Find where the given text appears and provide that cell's center as (x, y) coordinate. 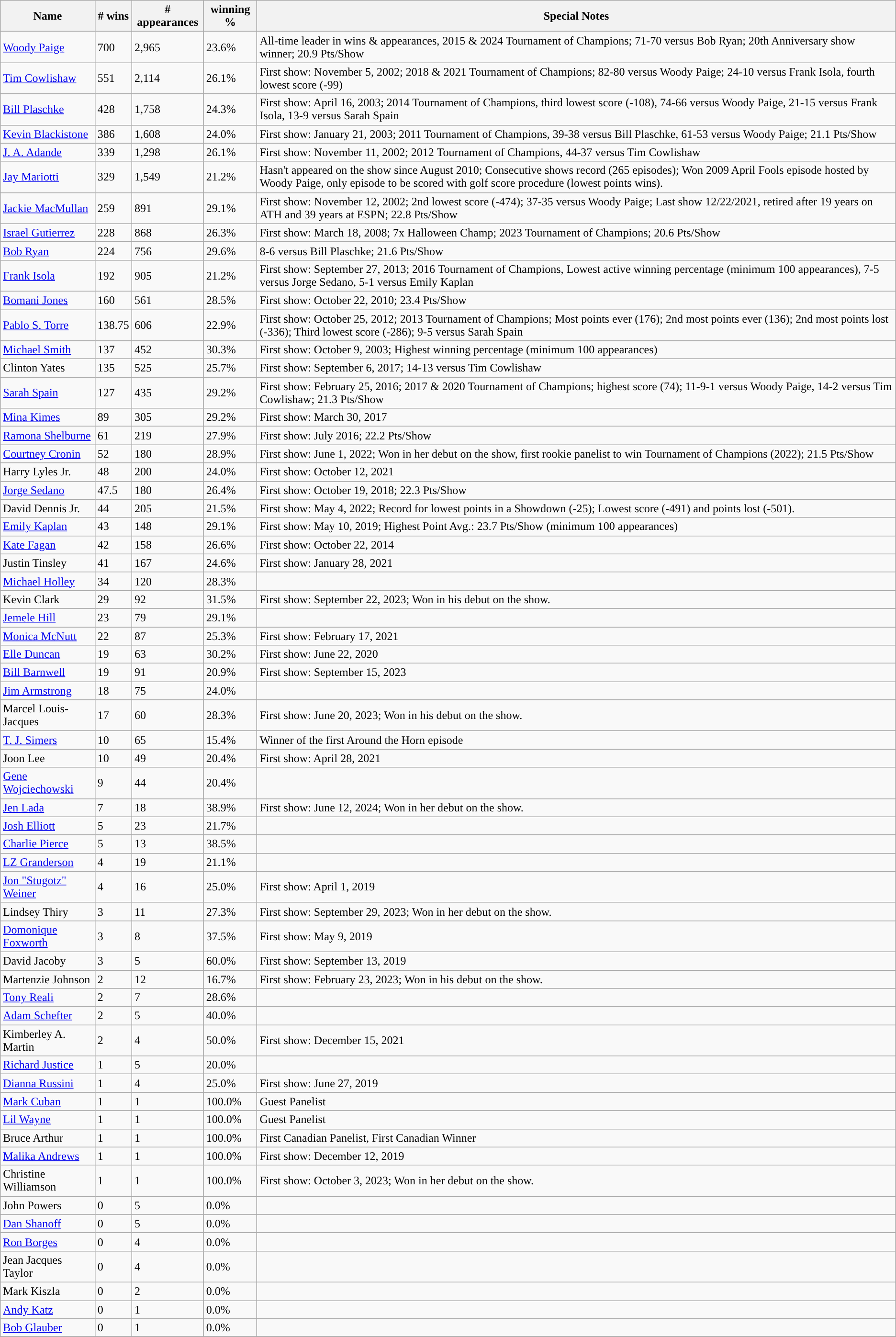
Jemele Hill (48, 618)
22 (113, 636)
1,298 (168, 152)
228 (113, 233)
167 (168, 563)
First show: January 21, 2003; 2011 Tournament of Champions, 39-38 versus Bill Plaschke, 61-53 versus Woody Paige; 21.1 Pts/Show (576, 134)
Special Notes (576, 16)
Dan Shanoff (48, 1224)
Pablo S. Torre (48, 325)
42 (113, 545)
First show: October 22, 2014 (576, 545)
192 (113, 276)
259 (113, 208)
28.6% (230, 998)
24.6% (230, 563)
9 (113, 783)
Jim Armstrong (48, 691)
Israel Gutierrez (48, 233)
37.5% (230, 936)
Jon "Stugotz" Weiner (48, 887)
1,758 (168, 109)
13 (168, 844)
50.0% (230, 1041)
127 (113, 393)
386 (113, 134)
First show: February 23, 2023; Won in his debut on the show. (576, 979)
Emily Kaplan (48, 527)
First show: June 20, 2023; Won in his debut on the show. (576, 715)
87 (168, 636)
905 (168, 276)
21.7% (230, 826)
12 (168, 979)
Jorge Sedano (48, 490)
38.9% (230, 808)
Dianna Russini (48, 1083)
Monica McNutt (48, 636)
First show: March 18, 2008; 7x Halloween Champ; 2023 Tournament of Champions; 20.6 Pts/Show (576, 233)
428 (113, 109)
868 (168, 233)
LZ Granderson (48, 862)
92 (168, 599)
52 (113, 454)
1,549 (168, 177)
26.4% (230, 490)
First show: October 3, 2023; Won in her debut on the show. (576, 1180)
Mark Kiszla (48, 1291)
21.5% (230, 508)
28.9% (230, 454)
11 (168, 911)
Jean Jacques Taylor (48, 1267)
22.9% (230, 325)
551 (113, 79)
Justin Tinsley (48, 563)
Charlie Pierce (48, 844)
Lil Wayne (48, 1120)
148 (168, 527)
Marcel Louis-Jacques (48, 715)
Jackie MacMullan (48, 208)
Jen Lada (48, 808)
Kevin Blackistone (48, 134)
27.9% (230, 436)
Mark Cuban (48, 1101)
60.0% (230, 961)
25.7% (230, 368)
First show: October 9, 2003; Highest winning percentage (minimum 100 appearances) (576, 350)
First show: December 15, 2021 (576, 1041)
756 (168, 251)
Bruce Arthur (48, 1138)
17 (113, 715)
Ron Borges (48, 1242)
First show: October 22, 2010; 23.4 Pts/Show (576, 300)
34 (113, 581)
David Jacoby (48, 961)
First show: January 28, 2021 (576, 563)
Winner of the first Around the Horn episode (576, 740)
60 (168, 715)
Martenzie Johnson (48, 979)
20.0% (230, 1065)
20.9% (230, 673)
First Canadian Panelist, First Canadian Winner (576, 1138)
Bob Glauber (48, 1328)
Bomani Jones (48, 300)
Kimberley A. Martin (48, 1041)
First show: May 10, 2019; Highest Point Avg.: 23.7 Pts/Show (minimum 100 appearances) (576, 527)
1,608 (168, 134)
43 (113, 527)
224 (113, 251)
79 (168, 618)
49 (168, 758)
700 (113, 47)
16.7% (230, 979)
Christine Williamson (48, 1180)
205 (168, 508)
339 (113, 152)
First show: September 13, 2019 (576, 961)
91 (168, 673)
61 (113, 436)
First show: November 5, 2002; 2018 & 2021 Tournament of Champions; 82-80 versus Woody Paige; 24-10 versus Frank Isola, fourth lowest score (-99) (576, 79)
Kate Fagan (48, 545)
Frank Isola (48, 276)
Bill Barnwell (48, 673)
Elle Duncan (48, 654)
561 (168, 300)
47.5 (113, 490)
Name (48, 16)
120 (168, 581)
Domonique Foxworth (48, 936)
26.6% (230, 545)
8-6 versus Bill Plaschke; 21.6 Pts/Show (576, 251)
Clinton Yates (48, 368)
29.6% (230, 251)
First show: March 30, 2017 (576, 417)
First show: November 11, 2002; 2012 Tournament of Champions, 44-37 versus Tim Cowlishaw (576, 152)
Andy Katz (48, 1309)
137 (113, 350)
21.1% (230, 862)
27.3% (230, 911)
Joon Lee (48, 758)
John Powers (48, 1205)
75 (168, 691)
48 (113, 472)
J. A. Adande (48, 152)
# wins (113, 16)
89 (113, 417)
Woody Paige (48, 47)
891 (168, 208)
30.3% (230, 350)
First show: May 4, 2022; Record for lowest points in a Showdown (-25); Lowest score (-491) and points lost (-501). (576, 508)
31.5% (230, 599)
435 (168, 393)
Michael Smith (48, 350)
Malika Andrews (48, 1156)
Adam Schefter (48, 1016)
Jay Mariotti (48, 177)
16 (168, 887)
2,114 (168, 79)
23.6% (230, 47)
First show: September 22, 2023; Won in his debut on the show. (576, 599)
329 (113, 177)
29 (113, 599)
Sarah Spain (48, 393)
First show: September 15, 2023 (576, 673)
Josh Elliott (48, 826)
2,965 (168, 47)
Ramona Shelburne (48, 436)
Bob Ryan (48, 251)
First show: September 6, 2017; 14-13 versus Tim Cowlishaw (576, 368)
First show: May 9, 2019 (576, 936)
First show: June 22, 2020 (576, 654)
First show: July 2016; 22.2 Pts/Show (576, 436)
All-time leader in wins & appearances, 2015 & 2024 Tournament of Champions; 71-70 versus Bob Ryan; 20th Anniversary show winner; 20.9 Pts/Show (576, 47)
8 (168, 936)
525 (168, 368)
First show: December 12, 2019 (576, 1156)
Harry Lyles Jr. (48, 472)
First show: October 19, 2018; 22.3 Pts/Show (576, 490)
63 (168, 654)
138.75 (113, 325)
First show: June 12, 2024; Won in her debut on the show. (576, 808)
Kevin Clark (48, 599)
Michael Holley (48, 581)
160 (113, 300)
First show: June 1, 2022; Won in her debut on the show, first rookie panelist to win Tournament of Champions (2022); 21.5 Pts/Show (576, 454)
305 (168, 417)
24.3% (230, 109)
41 (113, 563)
First show: June 27, 2019 (576, 1083)
Gene Wojciechowski (48, 783)
Richard Justice (48, 1065)
T. J. Simers (48, 740)
Tim Cowlishaw (48, 79)
Lindsey Thiry (48, 911)
219 (168, 436)
Tony Reali (48, 998)
# appearances (168, 16)
40.0% (230, 1016)
First show: September 29, 2023; Won in her debut on the show. (576, 911)
606 (168, 325)
Bill Plaschke (48, 109)
First show: April 28, 2021 (576, 758)
First show: October 12, 2021 (576, 472)
Mina Kimes (48, 417)
158 (168, 545)
winning % (230, 16)
452 (168, 350)
David Dennis Jr. (48, 508)
15.4% (230, 740)
135 (113, 368)
25.3% (230, 636)
200 (168, 472)
28.5% (230, 300)
First show: February 17, 2021 (576, 636)
Courtney Cronin (48, 454)
30.2% (230, 654)
65 (168, 740)
First show: April 1, 2019 (576, 887)
26.3% (230, 233)
38.5% (230, 844)
